Extract the (x, y) coordinate from the center of the cell holding the provided text.  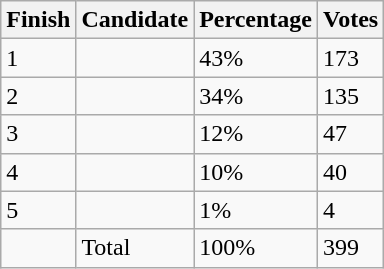
12% (256, 134)
173 (350, 58)
Total (135, 248)
40 (350, 172)
Candidate (135, 20)
10% (256, 172)
135 (350, 96)
1% (256, 210)
Percentage (256, 20)
47 (350, 134)
3 (38, 134)
34% (256, 96)
Finish (38, 20)
100% (256, 248)
2 (38, 96)
43% (256, 58)
399 (350, 248)
Votes (350, 20)
5 (38, 210)
1 (38, 58)
